Output the (X, Y) coordinate of the center of the cell containing the given text.  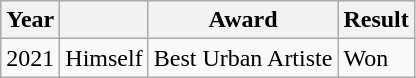
2021 (30, 58)
Year (30, 20)
Best Urban Artiste (243, 58)
Won (376, 58)
Himself (104, 58)
Result (376, 20)
Award (243, 20)
